Pinpoint the cell where the given text exists, returning its [X, Y] midpoint coordinate. 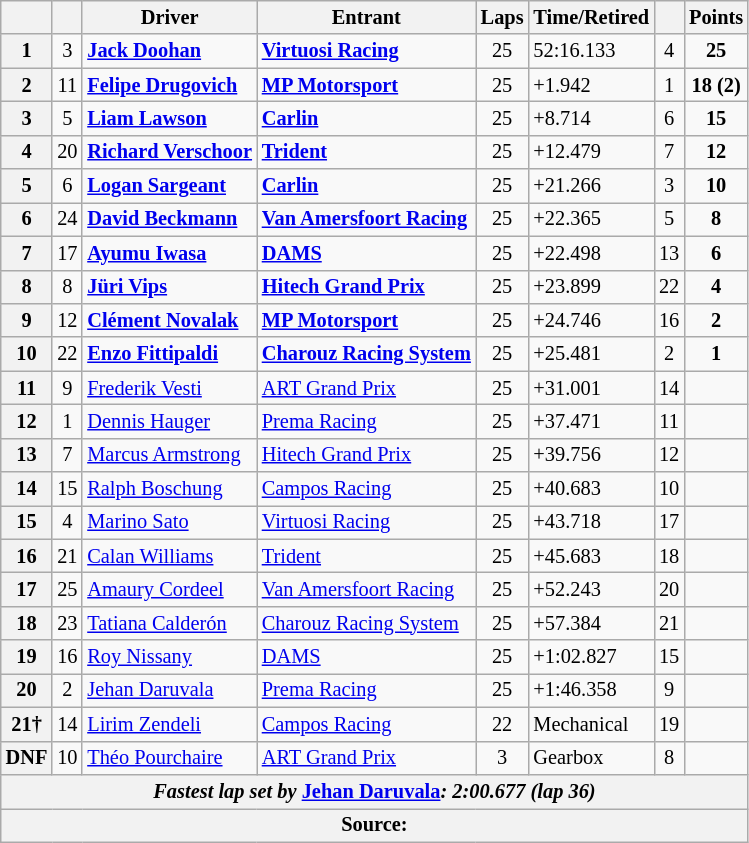
+40.683 [591, 489]
+24.746 [591, 320]
24 [67, 219]
Marino Sato [169, 522]
David Beckmann [169, 219]
Marcus Armstrong [169, 455]
52:16.133 [591, 51]
18 (2) [716, 85]
+57.384 [591, 623]
Felipe Drugovich [169, 85]
23 [67, 623]
Mechanical [591, 724]
+22.498 [591, 253]
Roy Nissany [169, 657]
+37.471 [591, 421]
Frederik Vesti [169, 388]
Lirim Zendeli [169, 724]
Enzo Fittipaldi [169, 354]
Liam Lawson [169, 118]
+45.683 [591, 556]
DNF [27, 758]
Time/Retired [591, 17]
Logan Sargeant [169, 186]
+23.899 [591, 287]
21† [27, 724]
Fastest lap set by Jehan Daruvala: 2:00.677 (lap 36) [374, 791]
+1:02.827 [591, 657]
Source: [374, 825]
Entrant [366, 17]
Jehan Daruvala [169, 690]
Théo Pourchaire [169, 758]
Dennis Hauger [169, 421]
Jack Doohan [169, 51]
+25.481 [591, 354]
+22.365 [591, 219]
+39.756 [591, 455]
Calan Williams [169, 556]
Ralph Boschung [169, 489]
Gearbox [591, 758]
+52.243 [591, 589]
Tatiana Calderón [169, 623]
Driver [169, 17]
Richard Verschoor [169, 152]
Amaury Cordeel [169, 589]
+1.942 [591, 85]
Clément Novalak [169, 320]
+8.714 [591, 118]
+21.266 [591, 186]
Points [716, 17]
+12.479 [591, 152]
+31.001 [591, 388]
+43.718 [591, 522]
Ayumu Iwasa [169, 253]
Laps [502, 17]
+1:46.358 [591, 690]
Jüri Vips [169, 287]
